Detect which cell encompasses the target text, then output its (X, Y) center coordinate. 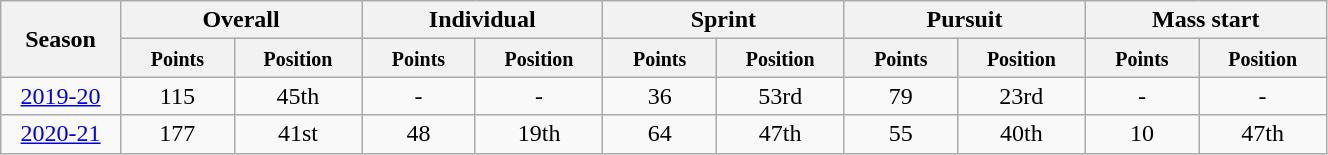
2020-21 (61, 134)
53rd (780, 96)
36 (660, 96)
23rd (1022, 96)
Pursuit (964, 20)
Season (61, 39)
177 (177, 134)
Sprint (724, 20)
19th (538, 134)
Mass start (1206, 20)
Overall (240, 20)
Individual (482, 20)
40th (1022, 134)
41st (298, 134)
115 (177, 96)
79 (901, 96)
48 (419, 134)
45th (298, 96)
10 (1142, 134)
2019-20 (61, 96)
64 (660, 134)
55 (901, 134)
